Find where the given text appears and provide that cell's center as (x, y) coordinate. 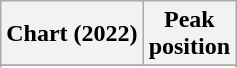
Peakposition (189, 34)
Chart (2022) (72, 34)
